Return the [X, Y] coordinate for the center point of the cell that contains the specified text.  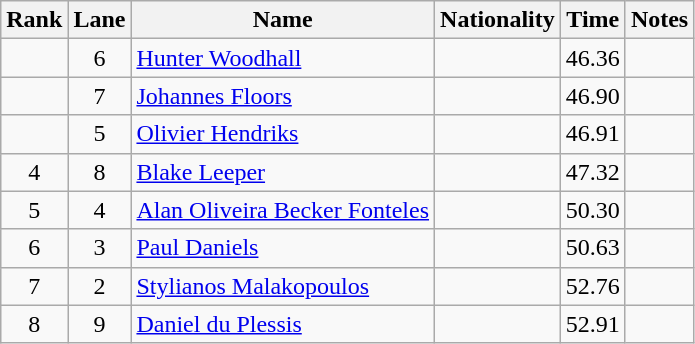
2 [100, 286]
52.76 [592, 286]
Paul Daniels [283, 248]
Hunter Woodhall [283, 58]
46.91 [592, 134]
3 [100, 248]
Daniel du Plessis [283, 324]
Rank [34, 20]
50.30 [592, 210]
46.90 [592, 96]
Blake Leeper [283, 172]
Stylianos Malakopoulos [283, 286]
9 [100, 324]
52.91 [592, 324]
47.32 [592, 172]
Name [283, 20]
50.63 [592, 248]
Olivier Hendriks [283, 134]
Time [592, 20]
Lane [100, 20]
Johannes Floors [283, 96]
Notes [659, 20]
Nationality [498, 20]
Alan Oliveira Becker Fonteles [283, 210]
46.36 [592, 58]
